Pinpoint the cell where the given text exists, returning its [X, Y] midpoint coordinate. 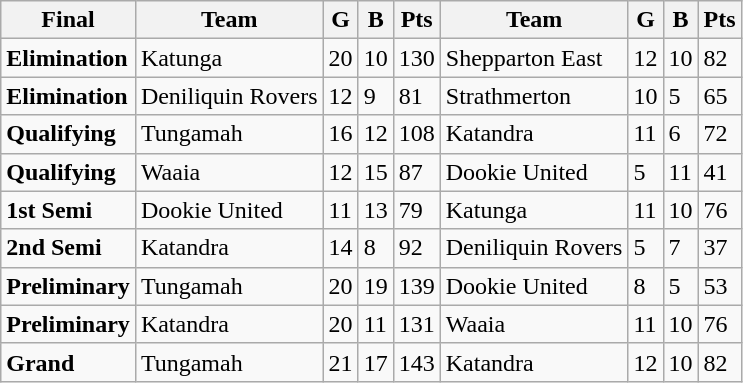
19 [376, 286]
2nd Semi [68, 248]
Strathmerton [534, 96]
87 [416, 172]
79 [416, 210]
131 [416, 324]
139 [416, 286]
130 [416, 58]
108 [416, 134]
143 [416, 362]
Grand [68, 362]
65 [720, 96]
9 [376, 96]
7 [680, 248]
Shepparton East [534, 58]
37 [720, 248]
1st Semi [68, 210]
14 [340, 248]
16 [340, 134]
15 [376, 172]
81 [416, 96]
41 [720, 172]
13 [376, 210]
6 [680, 134]
21 [340, 362]
92 [416, 248]
17 [376, 362]
53 [720, 286]
72 [720, 134]
Final [68, 20]
